Find where the given text appears and provide that cell's center as [X, Y] coordinate. 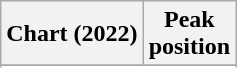
Peakposition [189, 34]
Chart (2022) [72, 34]
